Determine the (x, y) coordinate at the center of the cell enclosing the given text.  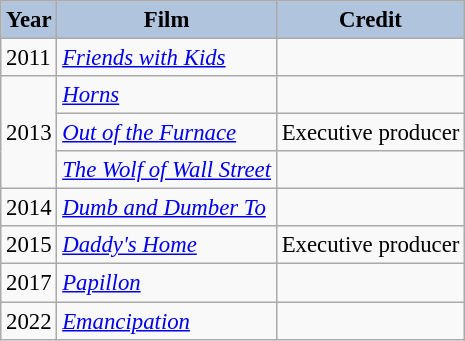
The Wolf of Wall Street (166, 170)
Year (29, 20)
Friends with Kids (166, 58)
2017 (29, 283)
Dumb and Dumber To (166, 208)
2015 (29, 245)
Papillon (166, 283)
2011 (29, 58)
Emancipation (166, 321)
2013 (29, 132)
Horns (166, 95)
Credit (370, 20)
2014 (29, 208)
Daddy's Home (166, 245)
Film (166, 20)
Out of the Furnace (166, 133)
2022 (29, 321)
